Detect which cell encompasses the target text, then output its [X, Y] center coordinate. 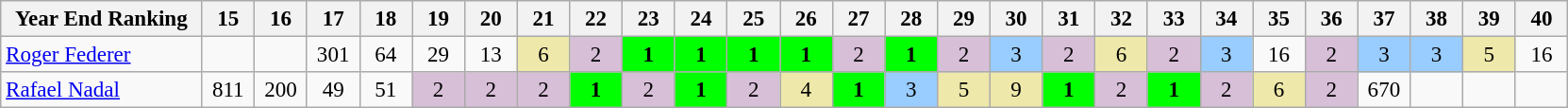
21 [543, 19]
670 [1384, 90]
22 [596, 19]
26 [806, 19]
35 [1279, 19]
9 [1016, 90]
30 [1016, 19]
25 [754, 19]
32 [1122, 19]
811 [228, 90]
4 [806, 90]
31 [1069, 19]
33 [1174, 19]
23 [648, 19]
301 [333, 55]
19 [439, 19]
40 [1542, 19]
28 [911, 19]
39 [1489, 19]
51 [386, 90]
Roger Federer [102, 55]
20 [491, 19]
27 [859, 19]
36 [1331, 19]
200 [281, 90]
Year End Ranking [102, 19]
24 [701, 19]
13 [491, 55]
18 [386, 19]
Rafael Nadal [102, 90]
49 [333, 90]
15 [228, 19]
37 [1384, 19]
34 [1226, 19]
64 [386, 55]
17 [333, 19]
38 [1437, 19]
